Scan for the cell matching the given text and deliver its [x, y] coordinate at center. 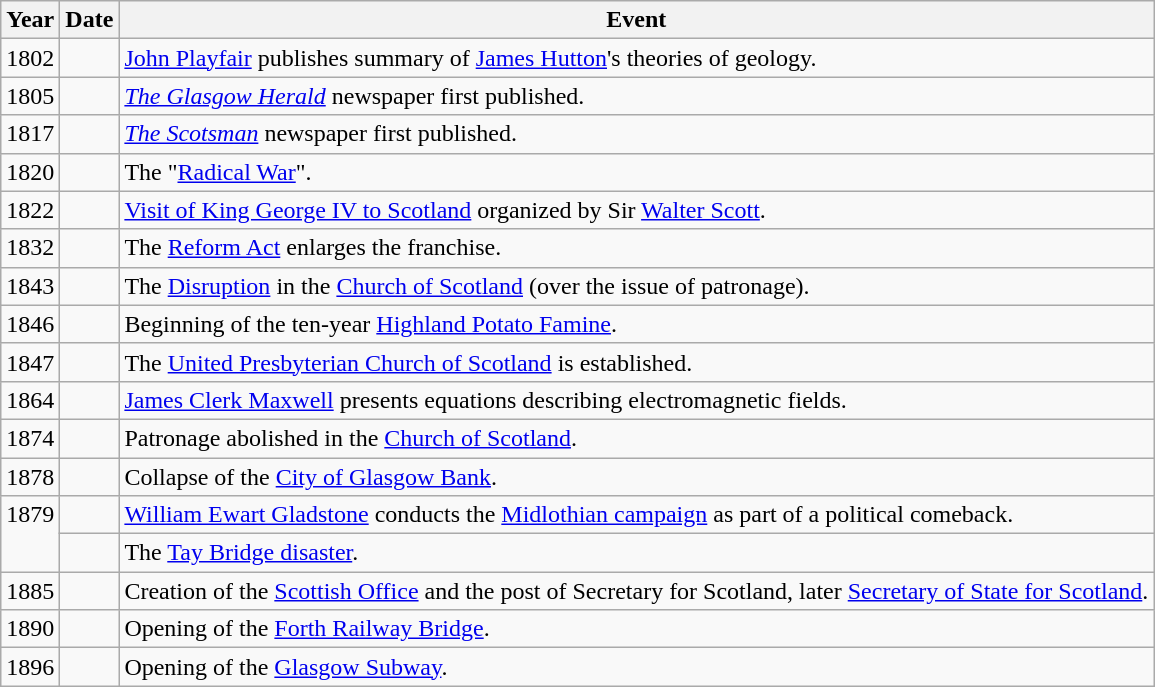
1890 [30, 629]
Date [90, 20]
1878 [30, 477]
Visit of King George IV to Scotland organized by Sir Walter Scott. [636, 210]
Opening of the Forth Railway Bridge. [636, 629]
Event [636, 20]
Patronage abolished in the Church of Scotland. [636, 438]
The Reform Act enlarges the franchise. [636, 248]
James Clerk Maxwell presents equations describing electromagnetic fields. [636, 400]
The Glasgow Herald newspaper first published. [636, 96]
1817 [30, 134]
1802 [30, 58]
Year [30, 20]
1885 [30, 591]
1832 [30, 248]
John Playfair publishes summary of James Hutton's theories of geology. [636, 58]
1847 [30, 362]
1896 [30, 667]
1820 [30, 172]
The Disruption in the Church of Scotland (over the issue of patronage). [636, 286]
The Scotsman newspaper first published. [636, 134]
William Ewart Gladstone conducts the Midlothian campaign as part of a political comeback. [636, 515]
1846 [30, 324]
1822 [30, 210]
The "Radical War". [636, 172]
1874 [30, 438]
1843 [30, 286]
Opening of the Glasgow Subway. [636, 667]
Collapse of the City of Glasgow Bank. [636, 477]
1805 [30, 96]
The Tay Bridge disaster. [636, 553]
1864 [30, 400]
Beginning of the ten-year Highland Potato Famine. [636, 324]
1879 [30, 534]
The United Presbyterian Church of Scotland is established. [636, 362]
Creation of the Scottish Office and the post of Secretary for Scotland, later Secretary of State for Scotland. [636, 591]
